Capture the cell that displays the provided text and extract its (x, y) central coordinate. 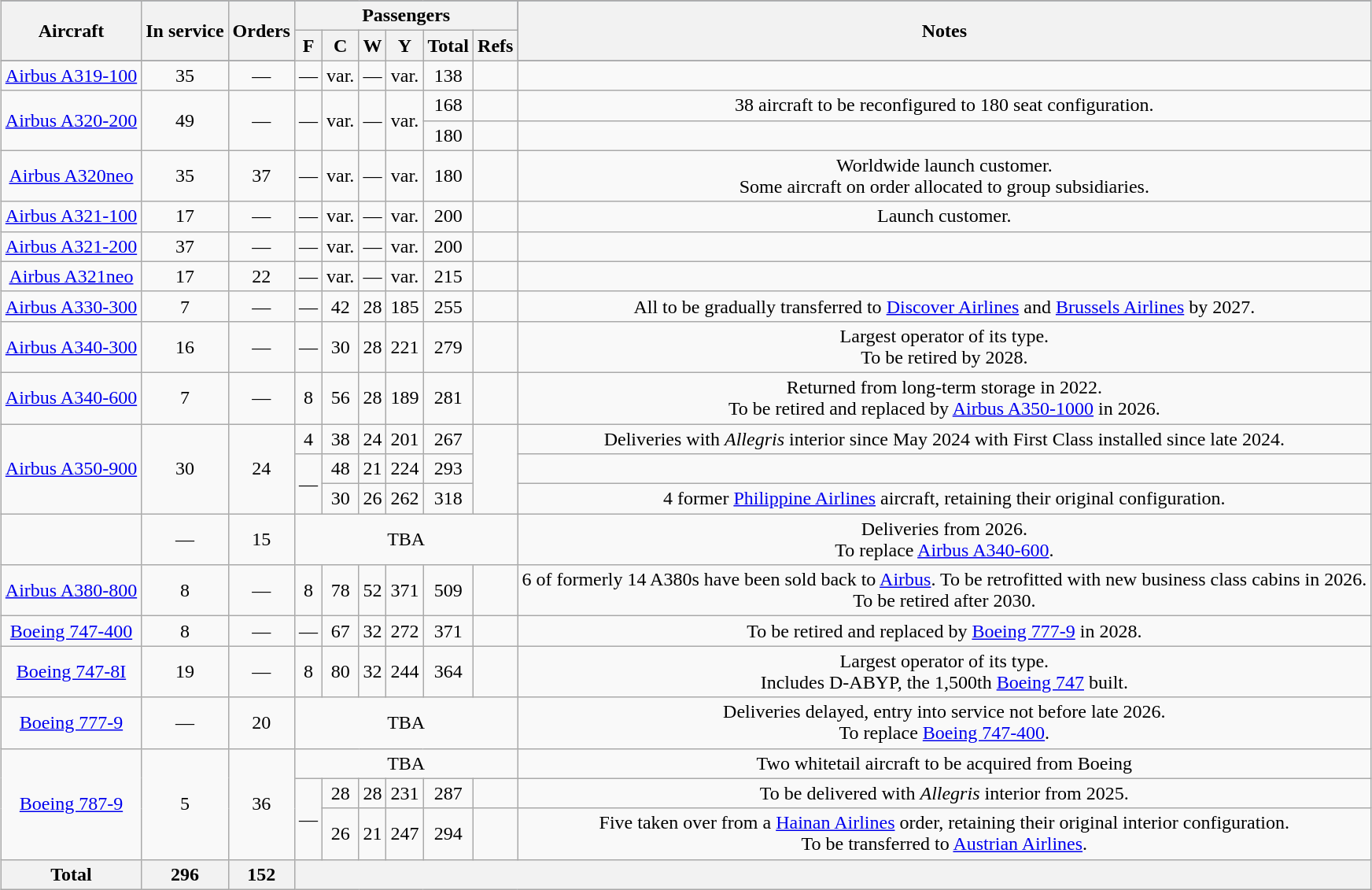
Airbus A380-800 (71, 590)
244 (404, 672)
168 (448, 105)
Airbus A320-200 (71, 120)
F (308, 46)
267 (448, 438)
231 (404, 793)
Refs (496, 46)
364 (448, 672)
Airbus A350-900 (71, 468)
Largest operator of its type.Includes D-ABYP, the 1,500th Boeing 747 built. (944, 672)
138 (448, 76)
189 (404, 398)
Boeing 747-400 (71, 631)
All to be gradually transferred to Discover Airlines and Brussels Airlines by 2027. (944, 306)
W (373, 46)
Deliveries with Allegris interior since May 2024 with First Class installed since late 2024. (944, 438)
262 (404, 499)
C (341, 46)
279 (448, 346)
Notes (944, 31)
287 (448, 793)
Orders (261, 31)
38 (341, 438)
49 (185, 120)
201 (404, 438)
281 (448, 398)
80 (341, 672)
16 (185, 346)
Boeing 747-8I (71, 672)
215 (448, 276)
78 (341, 590)
Airbus A319-100 (71, 76)
Airbus A321-200 (71, 246)
185 (404, 306)
Passengers (406, 16)
Boeing 777-9 (71, 722)
42 (341, 306)
152 (261, 874)
Y (404, 46)
Airbus A321neo (71, 276)
224 (404, 469)
56 (341, 398)
272 (404, 631)
Five taken over from a Hainan Airlines order, retaining their original interior configuration.To be transferred to Austrian Airlines. (944, 834)
To be retired and replaced by Boeing 777-9 in 2028. (944, 631)
Deliveries from 2026. To replace Airbus A340-600. (944, 540)
Worldwide launch customer.Some aircraft on order allocated to group subsidiaries. (944, 176)
36 (261, 804)
22 (261, 276)
48 (341, 469)
293 (448, 469)
20 (261, 722)
Airbus A330-300 (71, 306)
247 (404, 834)
296 (185, 874)
Launch customer. (944, 216)
52 (373, 590)
Boeing 787-9 (71, 804)
38 aircraft to be reconfigured to 180 seat configuration. (944, 105)
15 (261, 540)
To be delivered with Allegris interior from 2025. (944, 793)
Airbus A340-600 (71, 398)
Aircraft (71, 31)
Returned from long-term storage in 2022.To be retired and replaced by Airbus A350-1000 in 2026. (944, 398)
509 (448, 590)
294 (448, 834)
4 former Philippine Airlines aircraft, retaining their original configuration. (944, 499)
Airbus A340-300 (71, 346)
5 (185, 804)
Two whitetail aircraft to be acquired from Boeing (944, 763)
221 (404, 346)
Airbus A321-100 (71, 216)
255 (448, 306)
In service (185, 31)
Largest operator of its type.To be retired by 2028. (944, 346)
19 (185, 672)
6 of formerly 14 A380s have been sold back to Airbus. To be retrofitted with new business class cabins in 2026.To be retired after 2030. (944, 590)
67 (341, 631)
4 (308, 438)
Airbus A320neo (71, 176)
318 (448, 499)
Deliveries delayed, entry into service not before late 2026.To replace Boeing 747-400. (944, 722)
